Pinpoint the cell where the given text exists, returning its (x, y) midpoint coordinate. 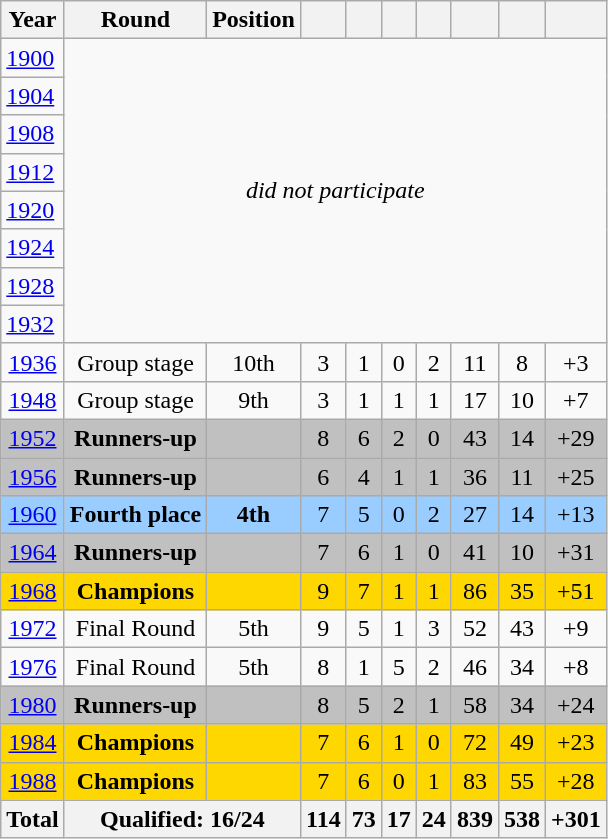
Round (135, 20)
+23 (576, 743)
Year (33, 20)
1988 (33, 781)
1904 (33, 96)
9th (254, 400)
72 (474, 743)
1928 (33, 286)
+9 (576, 629)
52 (474, 629)
1912 (33, 172)
36 (474, 477)
+8 (576, 667)
did not participate (335, 191)
1980 (33, 705)
1972 (33, 629)
+24 (576, 705)
+29 (576, 438)
Total (33, 819)
1900 (33, 58)
24 (434, 819)
1956 (33, 477)
49 (522, 743)
83 (474, 781)
Position (254, 20)
55 (522, 781)
1936 (33, 362)
+31 (576, 553)
+25 (576, 477)
+13 (576, 515)
+3 (576, 362)
1908 (33, 134)
538 (522, 819)
+28 (576, 781)
41 (474, 553)
839 (474, 819)
1948 (33, 400)
1960 (33, 515)
+7 (576, 400)
73 (364, 819)
58 (474, 705)
1984 (33, 743)
27 (474, 515)
1952 (33, 438)
1976 (33, 667)
4 (364, 477)
86 (474, 591)
1924 (33, 248)
1964 (33, 553)
Fourth place (135, 515)
35 (522, 591)
+301 (576, 819)
Qualified: 16/24 (182, 819)
+51 (576, 591)
1932 (33, 324)
46 (474, 667)
1968 (33, 591)
10th (254, 362)
4th (254, 515)
114 (323, 819)
1920 (33, 210)
